Return (X, Y) of the center of cell containing provided text 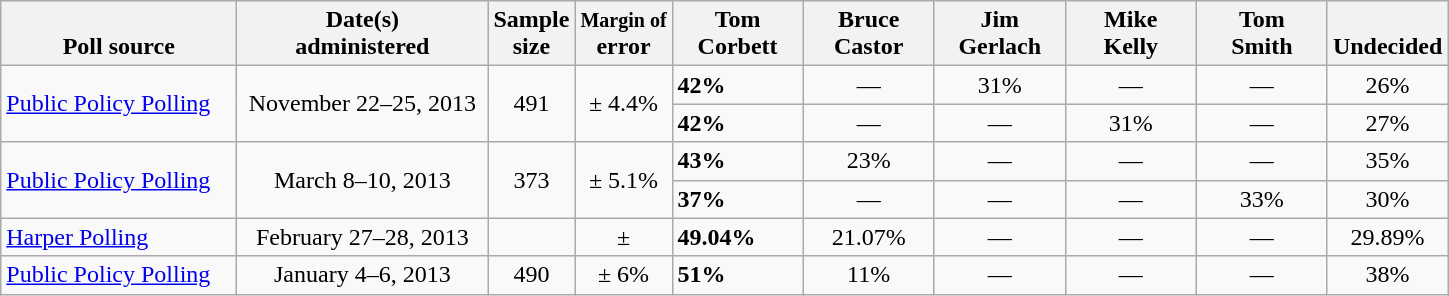
± (624, 237)
Undecided (1387, 34)
November 22–25, 2013 (362, 104)
38% (1387, 275)
MikeKelly (1130, 34)
February 27–28, 2013 (362, 237)
37% (738, 199)
TomSmith (1262, 34)
27% (1387, 123)
± 4.4% (624, 104)
Poll source (119, 34)
± 5.1% (624, 180)
43% (738, 161)
490 (532, 275)
11% (868, 275)
26% (1387, 85)
Date(s)administered (362, 34)
March 8–10, 2013 (362, 180)
373 (532, 180)
49.04% (738, 237)
± 6% (624, 275)
21.07% (868, 237)
BruceCastor (868, 34)
29.89% (1387, 237)
Samplesize (532, 34)
33% (1262, 199)
35% (1387, 161)
January 4–6, 2013 (362, 275)
Margin oferror (624, 34)
491 (532, 104)
JimGerlach (1000, 34)
30% (1387, 199)
51% (738, 275)
TomCorbett (738, 34)
23% (868, 161)
Harper Polling (119, 237)
